Provide the [X, Y] coordinate of the cell's center where the given text is located.  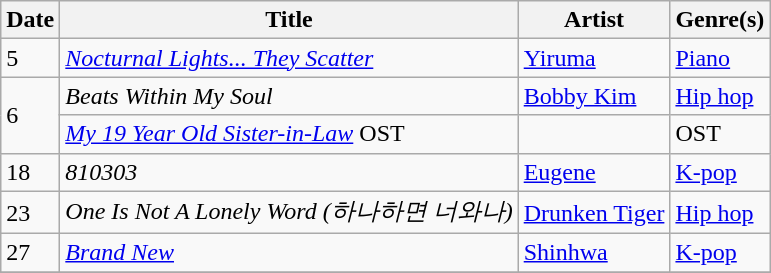
Date [30, 20]
810303 [289, 172]
Piano [720, 58]
Beats Within My Soul [289, 96]
5 [30, 58]
Genre(s) [720, 20]
Eugene [594, 172]
Title [289, 20]
Bobby Kim [594, 96]
27 [30, 253]
My 19 Year Old Sister-in-Law OST [289, 134]
One Is Not A Lonely Word (하나하면 너와나) [289, 212]
Drunken Tiger [594, 212]
Nocturnal Lights... They Scatter [289, 58]
23 [30, 212]
OST [720, 134]
Shinhwa [594, 253]
18 [30, 172]
Brand New [289, 253]
Artist [594, 20]
Yiruma [594, 58]
6 [30, 115]
